Output the (X, Y) coordinate of the center of the cell containing the given text.  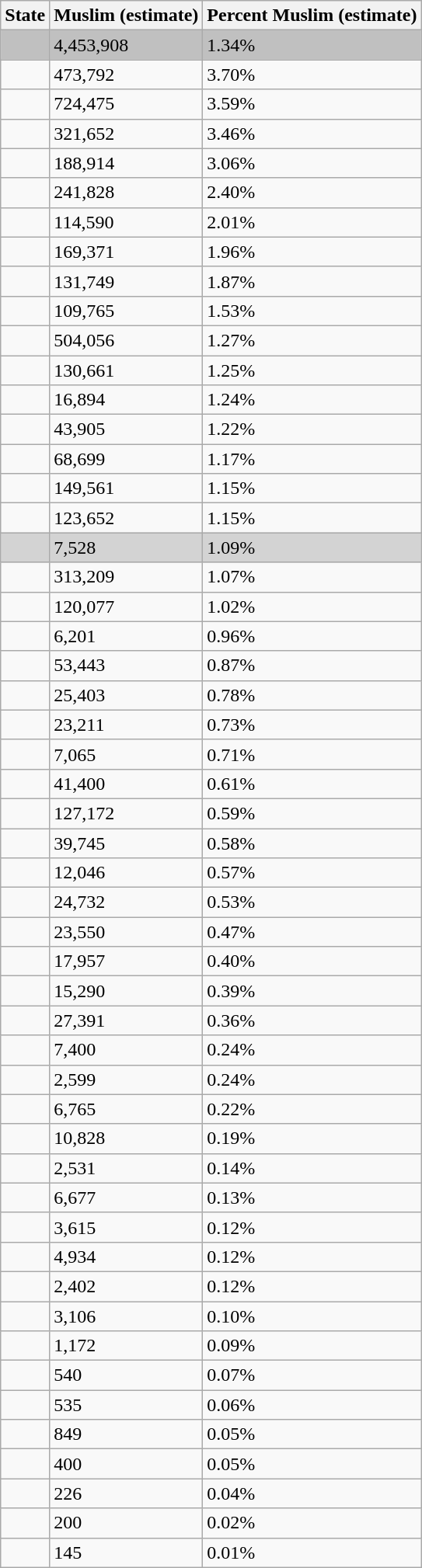
200 (126, 1523)
4,453,908 (126, 45)
State (25, 16)
0.02% (312, 1523)
1.96% (312, 252)
0.19% (312, 1139)
7,065 (126, 754)
849 (126, 1434)
0.58% (312, 843)
400 (126, 1464)
3,106 (126, 1316)
1.27% (312, 340)
6,201 (126, 636)
3.70% (312, 75)
109,765 (126, 311)
6,677 (126, 1198)
68,699 (126, 459)
2,599 (126, 1080)
Percent Muslim (estimate) (312, 16)
0.07% (312, 1375)
149,561 (126, 488)
27,391 (126, 1020)
0.71% (312, 754)
0.06% (312, 1405)
23,211 (126, 725)
16,894 (126, 400)
504,056 (126, 340)
1.17% (312, 459)
241,828 (126, 193)
0.04% (312, 1493)
17,957 (126, 961)
535 (126, 1405)
1,172 (126, 1346)
43,905 (126, 429)
0.10% (312, 1316)
39,745 (126, 843)
3.59% (312, 104)
0.78% (312, 695)
23,550 (126, 932)
120,077 (126, 607)
12,046 (126, 873)
0.61% (312, 784)
123,652 (126, 518)
15,290 (126, 991)
724,475 (126, 104)
313,209 (126, 577)
7,400 (126, 1050)
0.14% (312, 1168)
0.87% (312, 666)
1.53% (312, 311)
Muslim (estimate) (126, 16)
41,400 (126, 784)
1.22% (312, 429)
1.02% (312, 607)
473,792 (126, 75)
0.22% (312, 1109)
4,934 (126, 1257)
127,172 (126, 813)
0.73% (312, 725)
540 (126, 1375)
0.09% (312, 1346)
1.25% (312, 370)
130,661 (126, 370)
0.40% (312, 961)
2.40% (312, 193)
2,402 (126, 1286)
2,531 (126, 1168)
0.47% (312, 932)
10,828 (126, 1139)
3.06% (312, 163)
145 (126, 1552)
25,403 (126, 695)
188,914 (126, 163)
1.87% (312, 281)
0.53% (312, 902)
0.13% (312, 1198)
321,652 (126, 134)
0.96% (312, 636)
1.24% (312, 400)
7,528 (126, 548)
6,765 (126, 1109)
2.01% (312, 222)
114,590 (126, 222)
0.39% (312, 991)
3,615 (126, 1227)
53,443 (126, 666)
0.36% (312, 1020)
131,749 (126, 281)
1.07% (312, 577)
0.01% (312, 1552)
226 (126, 1493)
1.34% (312, 45)
24,732 (126, 902)
3.46% (312, 134)
0.57% (312, 873)
1.09% (312, 548)
0.59% (312, 813)
169,371 (126, 252)
